Detect which cell encompasses the target text, then output its [X, Y] center coordinate. 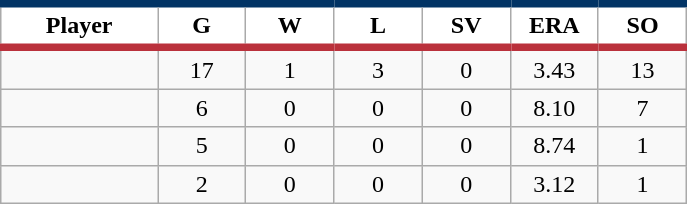
6 [202, 108]
13 [642, 68]
8.74 [554, 146]
3 [378, 68]
5 [202, 146]
G [202, 26]
8.10 [554, 108]
3.43 [554, 68]
SV [466, 26]
3.12 [554, 184]
ERA [554, 26]
2 [202, 184]
W [290, 26]
Player [80, 26]
L [378, 26]
7 [642, 108]
17 [202, 68]
SO [642, 26]
